Identify which cell holds the provided text, then report its [X, Y] central coordinate. 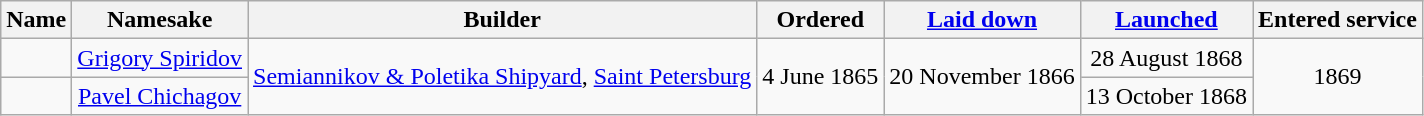
Launched [1166, 20]
13 October 1868 [1166, 96]
Name [36, 20]
Entered service [1338, 20]
Grigory Spiridov [160, 58]
Ordered [820, 20]
Semiannikov & Poletika Shipyard, Saint Petersburg [502, 77]
20 November 1866 [982, 77]
1869 [1338, 77]
4 June 1865 [820, 77]
28 August 1868 [1166, 58]
Laid down [982, 20]
Pavel Chichagov [160, 96]
Namesake [160, 20]
Builder [502, 20]
